For the text-containing cell, return its midpoint in [X, Y] coordinate format. 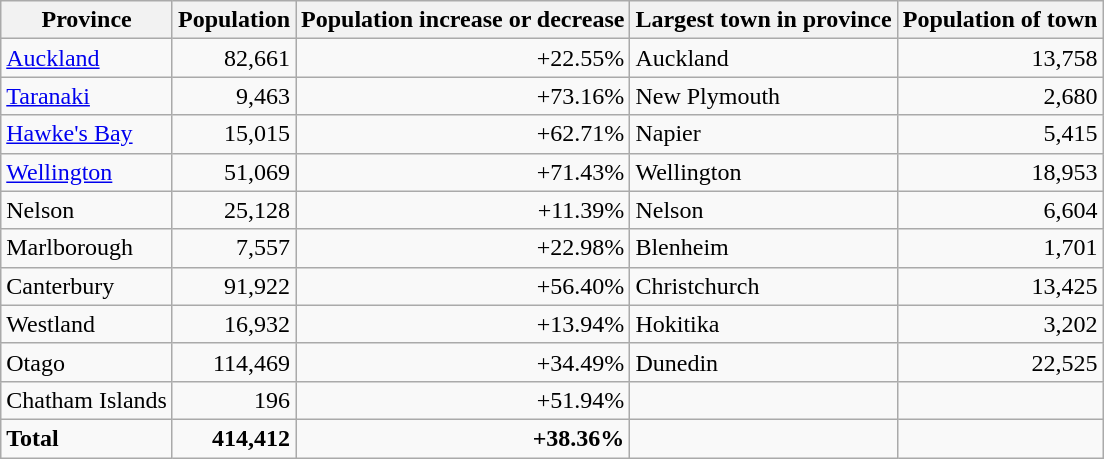
1,701 [1000, 248]
16,932 [234, 324]
+62.71% [463, 134]
Hawke's Bay [87, 134]
3,202 [1000, 324]
Population [234, 20]
15,015 [234, 134]
Largest town in province [764, 20]
Chatham Islands [87, 400]
9,463 [234, 96]
25,128 [234, 210]
Population of town [1000, 20]
Westland [87, 324]
Canterbury [87, 286]
6,604 [1000, 210]
+71.43% [463, 172]
+34.49% [463, 362]
Total [87, 438]
+38.36% [463, 438]
114,469 [234, 362]
Hokitika [764, 324]
Province [87, 20]
Population increase or decrease [463, 20]
51,069 [234, 172]
13,425 [1000, 286]
Taranaki [87, 96]
+56.40% [463, 286]
Christchurch [764, 286]
+73.16% [463, 96]
7,557 [234, 248]
5,415 [1000, 134]
+22.98% [463, 248]
196 [234, 400]
Dunedin [764, 362]
+13.94% [463, 324]
82,661 [234, 58]
Napier [764, 134]
13,758 [1000, 58]
+11.39% [463, 210]
18,953 [1000, 172]
22,525 [1000, 362]
+51.94% [463, 400]
New Plymouth [764, 96]
Marlborough [87, 248]
91,922 [234, 286]
Blenheim [764, 248]
414,412 [234, 438]
Otago [87, 362]
2,680 [1000, 96]
+22.55% [463, 58]
